Return (x, y) of the center of cell containing provided text 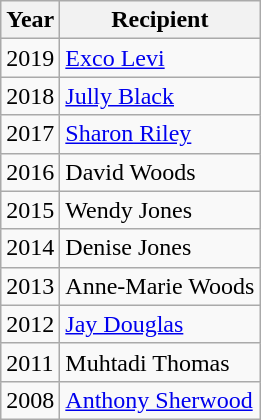
Year (30, 20)
2008 (30, 400)
Denise Jones (160, 248)
2012 (30, 324)
Recipient (160, 20)
David Woods (160, 172)
Exco Levi (160, 58)
Anthony Sherwood (160, 400)
Sharon Riley (160, 134)
Jully Black (160, 96)
Muhtadi Thomas (160, 362)
2015 (30, 210)
2014 (30, 248)
Anne-Marie Woods (160, 286)
2017 (30, 134)
Jay Douglas (160, 324)
2013 (30, 286)
Wendy Jones (160, 210)
2016 (30, 172)
2011 (30, 362)
2018 (30, 96)
2019 (30, 58)
